Scan for the cell matching the given text and deliver its (X, Y) coordinate at center. 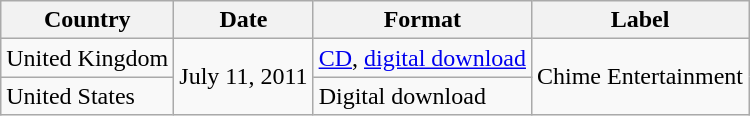
Digital download (422, 96)
Label (640, 20)
CD, digital download (422, 58)
Country (88, 20)
United Kingdom (88, 58)
Date (244, 20)
United States (88, 96)
July 11, 2011 (244, 77)
Format (422, 20)
Chime Entertainment (640, 77)
